Capture the cell that displays the provided text and extract its [X, Y] central coordinate. 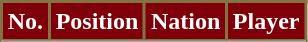
Position [96, 22]
Nation [186, 22]
No. [26, 22]
Player [266, 22]
